Find where the given text appears and provide that cell's center as [X, Y] coordinate. 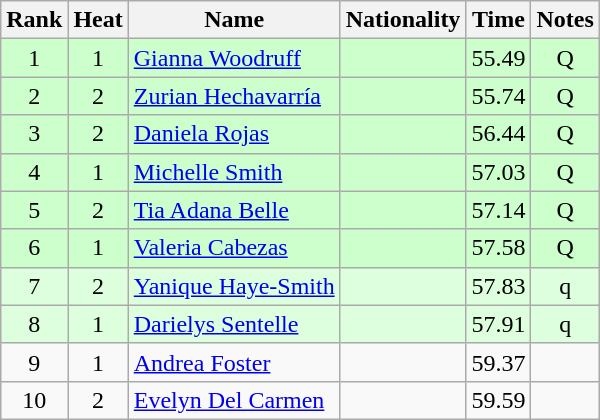
59.37 [498, 362]
Andrea Foster [234, 362]
Daniela Rojas [234, 134]
57.91 [498, 324]
57.83 [498, 286]
Notes [565, 20]
Evelyn Del Carmen [234, 400]
Tia Adana Belle [234, 210]
55.49 [498, 58]
7 [34, 286]
Rank [34, 20]
4 [34, 172]
6 [34, 248]
9 [34, 362]
Nationality [403, 20]
56.44 [498, 134]
Michelle Smith [234, 172]
57.14 [498, 210]
5 [34, 210]
3 [34, 134]
57.03 [498, 172]
Gianna Woodruff [234, 58]
Darielys Sentelle [234, 324]
59.59 [498, 400]
Valeria Cabezas [234, 248]
Zurian Hechavarría [234, 96]
10 [34, 400]
Time [498, 20]
Yanique Haye-Smith [234, 286]
Heat [98, 20]
Name [234, 20]
57.58 [498, 248]
55.74 [498, 96]
8 [34, 324]
